Find where the given text appears and provide that cell's center as [x, y] coordinate. 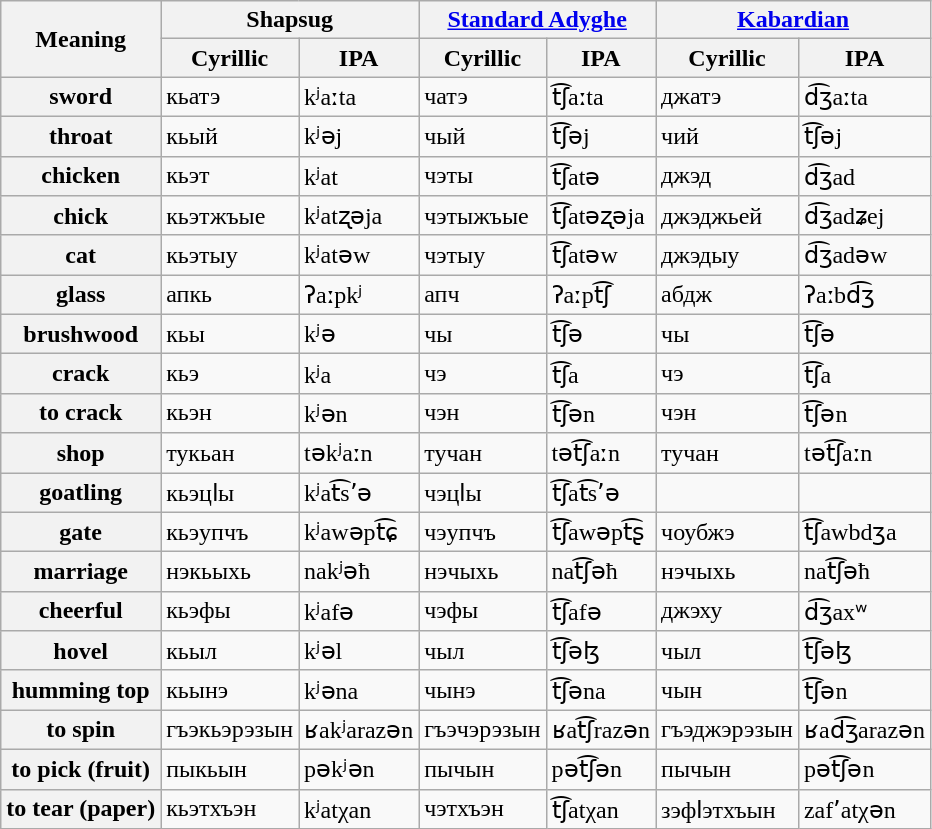
kʲatʐəja [359, 216]
kʲəl [359, 651]
кьэтхъэн [230, 809]
зэфӏэтхъын [728, 809]
кьэтжъые [230, 216]
d͡ʒad [864, 176]
d͡ʒadʑej [864, 216]
кьэт [230, 176]
кьэупчъ [230, 532]
чоубжэ [728, 532]
джатэ [728, 97]
чэтыжъые [482, 216]
kʲat [359, 176]
джэджьей [728, 216]
d͡ʒaːta [864, 97]
чэтхъэн [482, 809]
throat [81, 136]
cheerful [81, 611]
crack [81, 374]
t͡ʃatəʐəja [601, 216]
t͡ʃat͡sʼə [601, 492]
gate [81, 532]
гъэкьэрэзын [230, 730]
t͡ʃawbdʒa [864, 532]
brushwood [81, 334]
nakʲəħ [359, 572]
чий [728, 136]
чый [482, 136]
kʲatχan [359, 809]
t͡ʃatəw [601, 255]
goatling [81, 492]
Meaning [81, 39]
джэдыу [728, 255]
кьэцӏы [230, 492]
kʲatəw [359, 255]
kʲəj [359, 136]
to pick (fruit) [81, 769]
kʲa [359, 374]
ʁakʲarazən [359, 730]
t͡ʃatə [601, 176]
кьэ [230, 374]
чын [728, 690]
пыкьын [230, 769]
Shapsug [290, 20]
кьынэ [230, 690]
кьэфы [230, 611]
t͡ʃatχan [601, 809]
zafʼatχən [864, 809]
kʲafə [359, 611]
shop [81, 453]
təkʲaːn [359, 453]
t͡ʃawəpt͡ʂ [601, 532]
чатэ [482, 97]
d͡ʒadəw [864, 255]
чэупчъ [482, 532]
chicken [81, 176]
Standard Adyghe [538, 20]
cat [81, 255]
sword [81, 97]
kʲawəpt͡ɕ [359, 532]
ʔaːpkʲ [359, 295]
кьэтыу [230, 255]
джэху [728, 611]
d͡ʒaxʷ [864, 611]
чэты [482, 176]
pəkʲən [359, 769]
humming top [81, 690]
kʲə [359, 334]
ʁat͡ʃrazən [601, 730]
кьэн [230, 413]
кьыл [230, 651]
апкь [230, 295]
kʲəna [359, 690]
абдж [728, 295]
джэд [728, 176]
t͡ʃəna [601, 690]
t͡ʃaːta [601, 97]
kʲaːta [359, 97]
kʲat͡sʼə [359, 492]
to crack [81, 413]
kʲən [359, 413]
апч [482, 295]
гъэджэрэзын [728, 730]
кьатэ [230, 97]
чэцӏы [482, 492]
кьый [230, 136]
to tear (paper) [81, 809]
ʁad͡ʒarazən [864, 730]
t͡ʃafə [601, 611]
hovel [81, 651]
чынэ [482, 690]
chick [81, 216]
тукьан [230, 453]
ʔaːpt͡ʃ [601, 295]
чэфы [482, 611]
гъэчэрэзын [482, 730]
to spin [81, 730]
Kabardian [794, 20]
нэкьыхь [230, 572]
кьы [230, 334]
ʔaːbd͡ʒ [864, 295]
marriage [81, 572]
glass [81, 295]
чэтыу [482, 255]
